Return the [X, Y] coordinate for the center point of the cell that contains the specified text.  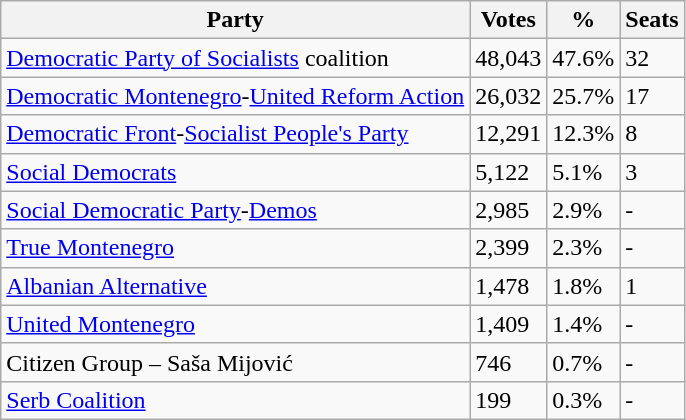
1,409 [508, 324]
Serb Coalition [236, 400]
Seats [652, 20]
True Montenegro [236, 248]
1.8% [584, 286]
% [584, 20]
2.3% [584, 248]
5,122 [508, 172]
0.7% [584, 362]
2,399 [508, 248]
48,043 [508, 58]
Social Democrats [236, 172]
Democratic Montenegro-United Reform Action [236, 96]
12.3% [584, 134]
1.4% [584, 324]
1,478 [508, 286]
Party [236, 20]
5.1% [584, 172]
Democratic Party of Socialists coalition [236, 58]
17 [652, 96]
12,291 [508, 134]
United Montenegro [236, 324]
Votes [508, 20]
Citizen Group – Saša Mijović [236, 362]
1 [652, 286]
3 [652, 172]
Albanian Alternative [236, 286]
26,032 [508, 96]
2,985 [508, 210]
0.3% [584, 400]
25.7% [584, 96]
Social Democratic Party-Demos [236, 210]
32 [652, 58]
199 [508, 400]
47.6% [584, 58]
746 [508, 362]
2.9% [584, 210]
8 [652, 134]
Democratic Front-Socialist People's Party [236, 134]
